Capture the cell that displays the provided text and extract its [x, y] central coordinate. 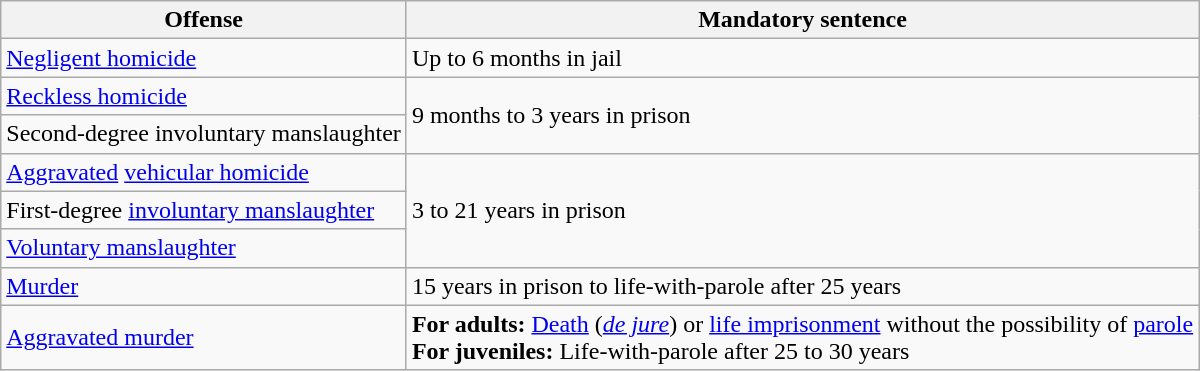
Up to 6 months in jail [802, 58]
Aggravated murder [204, 338]
First-degree involuntary manslaughter [204, 210]
9 months to 3 years in prison [802, 115]
Aggravated vehicular homicide [204, 172]
Offense [204, 20]
Second-degree involuntary manslaughter [204, 134]
Mandatory sentence [802, 20]
3 to 21 years in prison [802, 210]
Voluntary manslaughter [204, 248]
For adults: Death (de jure) or life imprisonment without the possibility of paroleFor juveniles: Life-with-parole after 25 to 30 years [802, 338]
Reckless homicide [204, 96]
Negligent homicide [204, 58]
Murder [204, 286]
15 years in prison to life-with-parole after 25 years [802, 286]
